Detect which cell encompasses the target text, then output its (x, y) center coordinate. 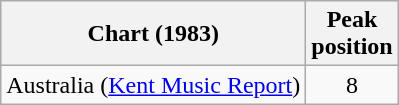
Australia (Kent Music Report) (154, 85)
Peak position (352, 34)
Chart (1983) (154, 34)
8 (352, 85)
